Find where the given text appears and provide that cell's center as [X, Y] coordinate. 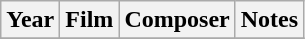
Film [90, 20]
Composer [177, 20]
Notes [269, 20]
Year [30, 20]
